From the cell containing the given text, extract its center point as (x, y) coordinate. 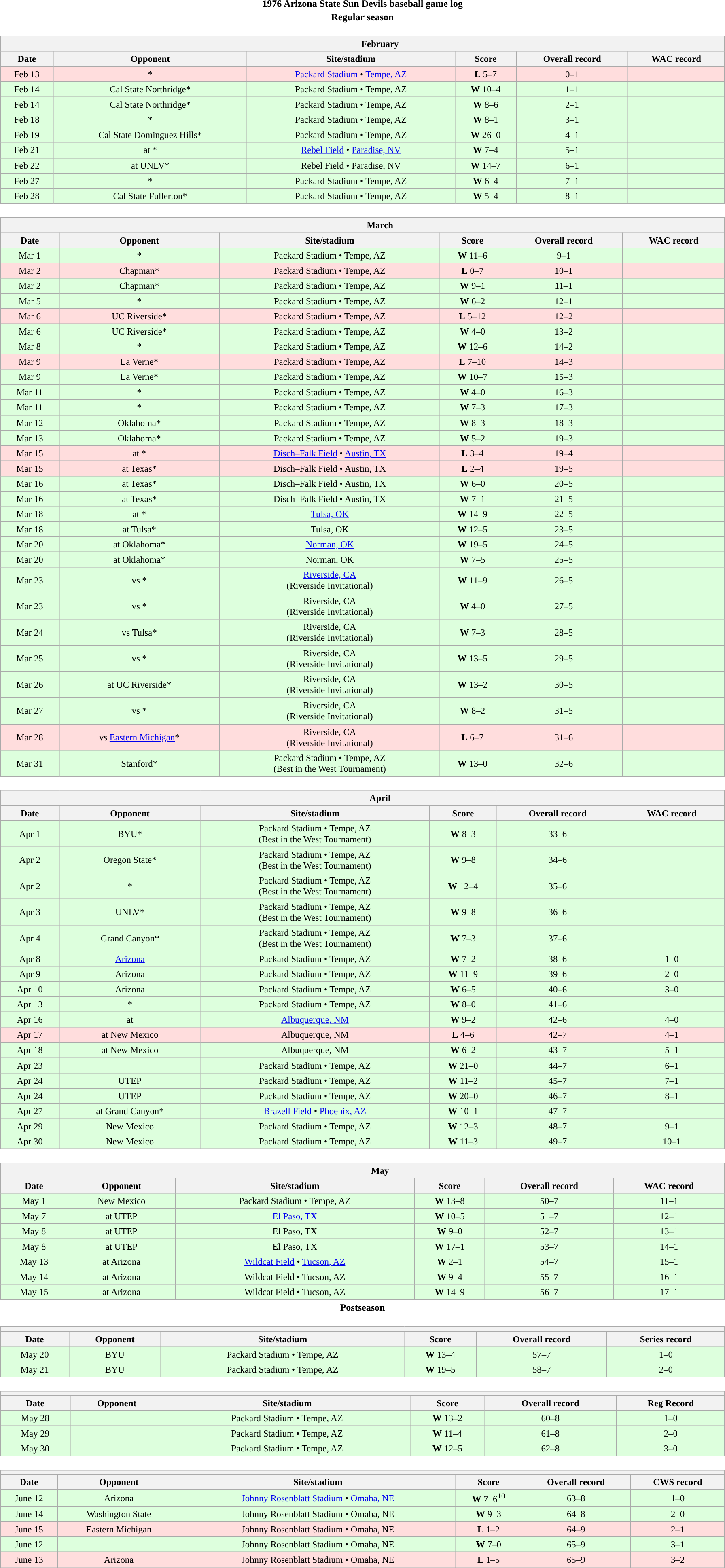
W 9–1 (473, 286)
W 10–7 (473, 377)
14–3 (564, 362)
W 7–5 (473, 559)
0–1 (572, 74)
29–5 (564, 659)
at UNLV* (150, 165)
53–7 (549, 1247)
May 28 (35, 1418)
Apr 4 (30, 939)
BYU* (130, 833)
W 12–4 (463, 886)
34–6 (558, 860)
61–8 (550, 1433)
Eastern Michigan (119, 1530)
15–3 (564, 377)
W 9–2 (463, 1020)
Mar 13 (30, 438)
Feb 13 (27, 74)
37–6 (558, 939)
May (362, 1171)
52–7 (549, 1231)
L 3–4 (473, 453)
W 13–4 (441, 1354)
W 5–2 (473, 438)
Feb 22 (27, 165)
21–5 (564, 499)
W 11–6 (473, 255)
30–5 (564, 684)
22–5 (564, 514)
Apr 3 (30, 912)
Apr 9 (30, 974)
Mar 25 (30, 659)
W 12–3 (463, 1126)
May 13 (34, 1262)
13–1 (669, 1231)
W 9–4 (449, 1277)
W 7–2 (463, 959)
W 7–0 (489, 1545)
W 17–1 (449, 1247)
Oregon State* (130, 860)
May 7 (34, 1216)
W 7–1 (473, 499)
Cal State Fullerton* (150, 196)
Stanford* (139, 763)
June 15 (29, 1530)
43–7 (558, 1050)
W 9–0 (449, 1231)
Apr 13 (30, 1004)
W 21–0 (463, 1065)
13–2 (564, 331)
Apr 30 (30, 1141)
Feb 27 (27, 181)
June 14 (29, 1514)
April (362, 798)
vs Eastern Michigan* (139, 737)
54–7 (549, 1262)
Mar 31 (30, 763)
15–1 (669, 1262)
17–1 (669, 1292)
Feb 21 (27, 150)
W 13–5 (473, 659)
at UC Riverside* (139, 684)
3–2 (678, 1560)
24–5 (564, 545)
64–8 (576, 1514)
W 2–1 (449, 1262)
23–5 (564, 529)
4–0 (672, 1020)
L 0–7 (473, 271)
W 11–4 (447, 1433)
at (130, 1020)
16–3 (564, 392)
W 9–3 (489, 1514)
W 11–3 (463, 1141)
W 20–0 (463, 1096)
38–6 (558, 959)
Apr 29 (30, 1126)
12–2 (564, 316)
Apr 17 (30, 1035)
W 10–5 (449, 1216)
Series record (666, 1339)
63–8 (576, 1498)
May 14 (34, 1277)
May 21 (35, 1369)
CWS record (678, 1482)
W 8–1 (485, 120)
42–7 (558, 1035)
at Tulsa* (139, 529)
W 7–610 (489, 1498)
L 5–12 (473, 316)
Apr 16 (30, 1020)
W 12–6 (473, 347)
L 2–4 (473, 468)
16–1 (669, 1277)
W 6–0 (473, 483)
Mar 24 (30, 633)
vs Tulsa* (139, 633)
Reg Record (671, 1403)
14–2 (564, 347)
W 14–7 (485, 165)
L 5–7 (485, 74)
Feb 18 (27, 120)
L 1–5 (489, 1560)
May 30 (35, 1449)
60–8 (550, 1418)
31–6 (564, 737)
W 8–0 (463, 1004)
40–6 (558, 990)
W 6–5 (463, 990)
W 13–8 (449, 1201)
W 5–4 (485, 196)
Mar 28 (30, 737)
Brazell Field • Phoenix, AZ (315, 1111)
Cal State Dominguez Hills* (150, 135)
Apr 27 (30, 1111)
19–3 (564, 438)
May 29 (35, 1433)
17–3 (564, 407)
19–4 (564, 453)
March (362, 225)
14–1 (669, 1247)
55–7 (549, 1277)
L 1–2 (489, 1530)
49–7 (558, 1141)
19–5 (564, 468)
L 6–7 (473, 737)
48–7 (558, 1126)
64–9 (576, 1530)
Apr 23 (30, 1065)
28–5 (564, 633)
Mar 8 (30, 347)
May 1 (34, 1201)
27–5 (564, 607)
May 15 (34, 1292)
Washington State (119, 1514)
at Grand Canyon* (130, 1111)
W 10–1 (463, 1111)
20–5 (564, 483)
Apr 10 (30, 990)
Mar 5 (30, 301)
W 8–2 (473, 711)
57–7 (541, 1354)
June 13 (29, 1560)
W 26–0 (485, 135)
UNLV* (130, 912)
1–1 (572, 89)
35–6 (558, 886)
50–7 (549, 1201)
42–6 (558, 1020)
47–7 (558, 1111)
Grand Canyon* (130, 939)
56–7 (549, 1292)
46–7 (558, 1096)
Feb 28 (27, 196)
W 6–4 (485, 181)
Feb 19 (27, 135)
Apr 8 (30, 959)
32–6 (564, 763)
W 13–0 (473, 763)
Mar 26 (30, 684)
39–6 (558, 974)
W 10–4 (485, 89)
18–3 (564, 423)
Mar 12 (30, 423)
36–6 (558, 912)
W 8–6 (485, 105)
Apr 1 (30, 833)
Mar 27 (30, 711)
58–7 (541, 1369)
45–7 (558, 1081)
Apr 18 (30, 1050)
44–7 (558, 1065)
May 20 (35, 1354)
February (362, 44)
Mar 1 (30, 255)
31–5 (564, 711)
25–5 (564, 559)
L 7–10 (473, 362)
L 4–6 (463, 1035)
41–6 (558, 1004)
51–7 (549, 1216)
33–6 (558, 833)
W 11–2 (463, 1081)
62–8 (550, 1449)
W 7–4 (485, 150)
26–5 (564, 580)
